Scan for the cell matching the given text and deliver its [x, y] coordinate at center. 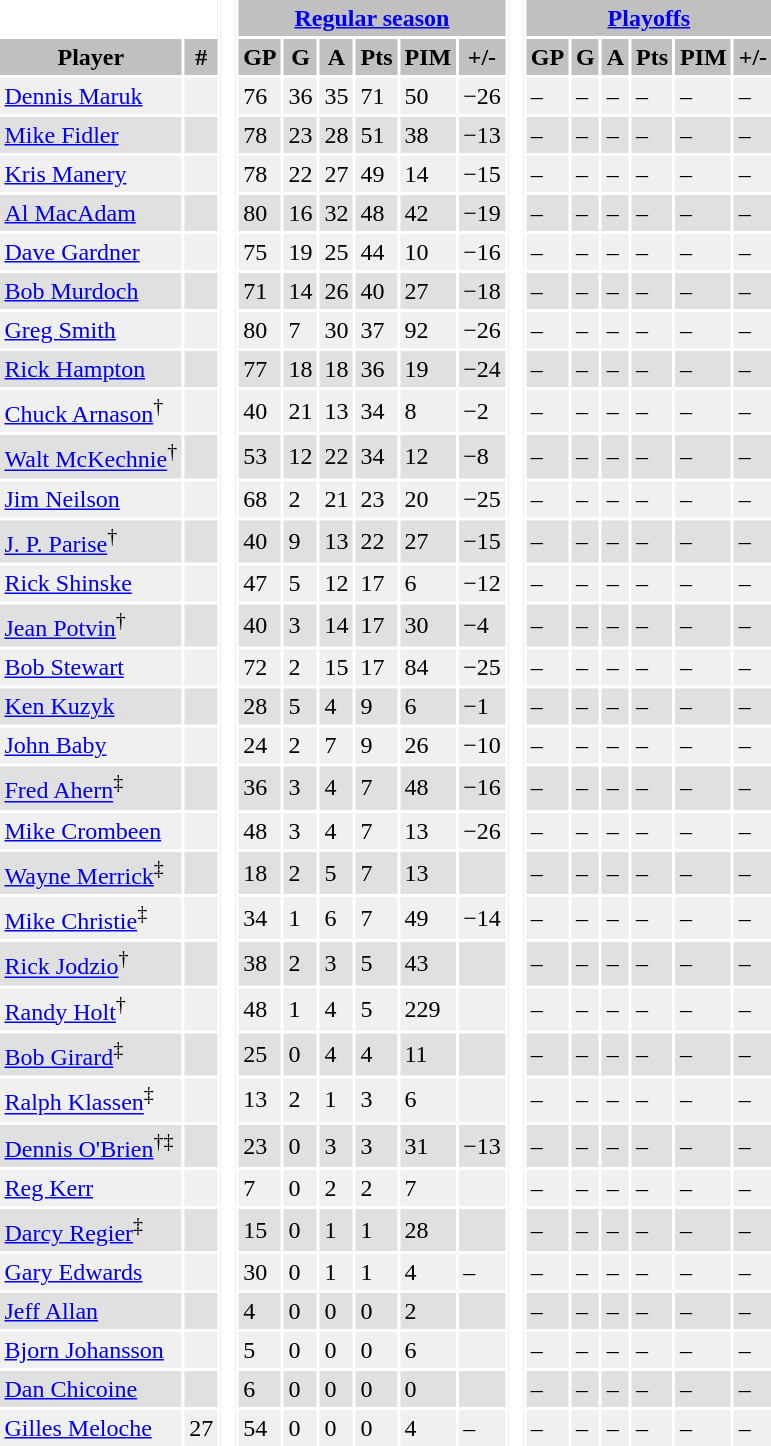
Dave Gardner [91, 252]
76 [260, 96]
Gary Edwards [91, 1272]
20 [428, 499]
−19 [482, 213]
Reg Kerr [91, 1188]
Kris Manery [91, 174]
11 [428, 1054]
Bob Stewart [91, 668]
16 [300, 213]
92 [428, 330]
50 [428, 96]
44 [376, 252]
32 [336, 213]
Mike Christie‡ [91, 918]
43 [428, 963]
47 [260, 583]
229 [428, 1009]
Mike Crombeen [91, 830]
Jean Potvin† [91, 625]
J. P. Parise† [91, 541]
Dennis O'Brien†‡ [91, 1145]
−14 [482, 918]
Dennis Maruk [91, 96]
Bjorn Johansson [91, 1350]
Bob Murdoch [91, 291]
72 [260, 668]
54 [260, 1428]
Mike Fidler [91, 135]
51 [376, 135]
John Baby [91, 746]
Rick Jodzio† [91, 963]
10 [428, 252]
−24 [482, 369]
24 [260, 746]
Randy Holt† [91, 1009]
# [202, 57]
Jim Neilson [91, 499]
Playoffs [648, 18]
53 [260, 456]
Al MacAdam [91, 213]
Gilles Meloche [91, 1428]
Regular season [372, 18]
Ralph Klassen‡ [91, 1100]
75 [260, 252]
Bob Girard‡ [91, 1054]
Walt McKechnie† [91, 456]
Dan Chicoine [91, 1389]
−2 [482, 411]
−10 [482, 746]
Chuck Arnason† [91, 411]
Rick Hampton [91, 369]
31 [428, 1145]
84 [428, 668]
Rick Shinske [91, 583]
Greg Smith [91, 330]
Player [91, 57]
8 [428, 411]
35 [336, 96]
−8 [482, 456]
Jeff Allan [91, 1311]
Darcy Regier‡ [91, 1230]
37 [376, 330]
Ken Kuzyk [91, 707]
−18 [482, 291]
−12 [482, 583]
77 [260, 369]
68 [260, 499]
42 [428, 213]
Fred Ahern‡ [91, 788]
−1 [482, 707]
Wayne Merrick‡ [91, 872]
−4 [482, 625]
